Search for the cell housing the specified text and yield its [x, y] center coordinate. 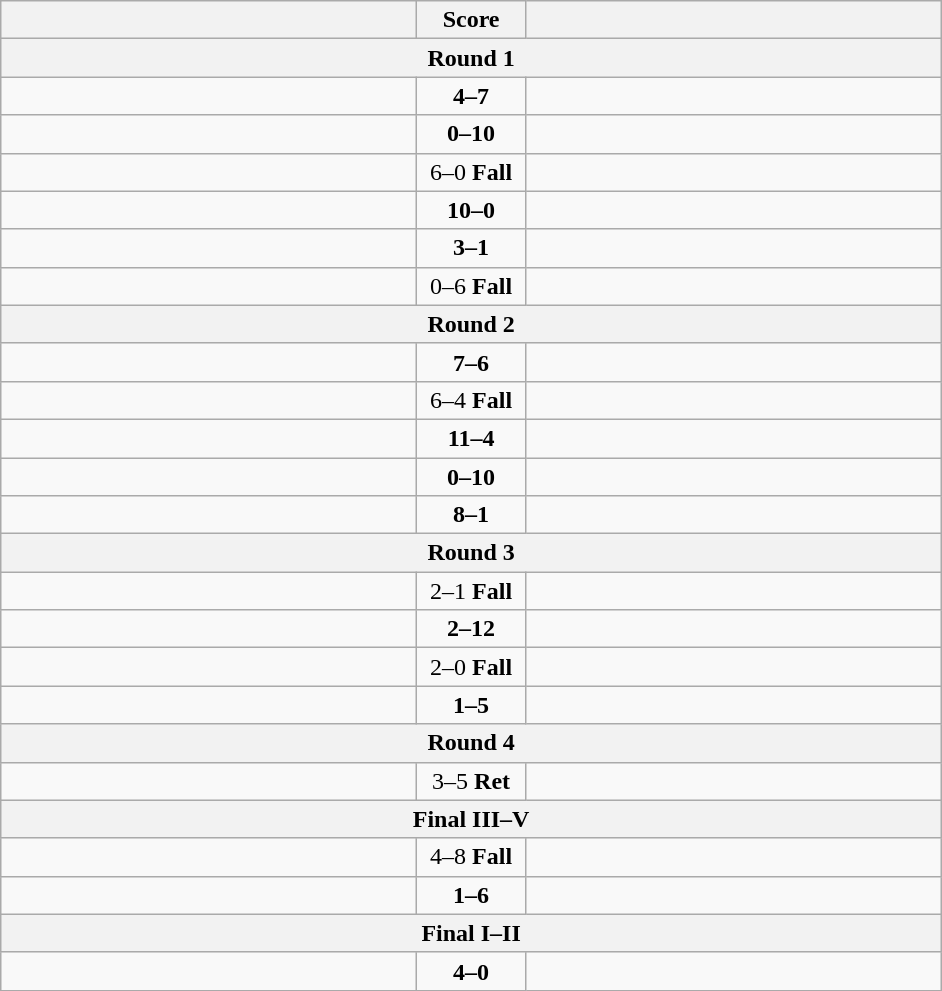
7–6 [472, 362]
Score [472, 20]
8–1 [472, 515]
3–1 [472, 248]
Round 4 [472, 743]
0–6 Fall [472, 286]
4–7 [472, 96]
4–8 Fall [472, 857]
2–0 Fall [472, 667]
Final III–V [472, 819]
4–0 [472, 971]
Final I–II [472, 933]
11–4 [472, 438]
6–0 Fall [472, 172]
6–4 Fall [472, 400]
Round 3 [472, 553]
1–5 [472, 705]
2–1 Fall [472, 591]
1–6 [472, 895]
Round 1 [472, 58]
3–5 Ret [472, 781]
10–0 [472, 210]
Round 2 [472, 324]
2–12 [472, 629]
